Scan for the cell matching the given text and deliver its [x, y] coordinate at center. 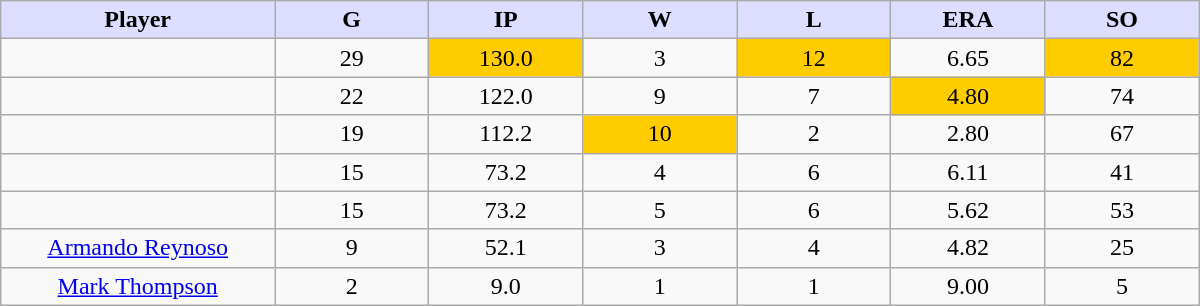
2.80 [968, 134]
4.80 [968, 96]
W [660, 20]
112.2 [506, 134]
29 [352, 58]
7 [814, 96]
SO [1122, 20]
22 [352, 96]
74 [1122, 96]
5.62 [968, 210]
Player [138, 20]
L [814, 20]
52.1 [506, 248]
25 [1122, 248]
4.82 [968, 248]
82 [1122, 58]
19 [352, 134]
Mark Thompson [138, 286]
9.0 [506, 286]
130.0 [506, 58]
67 [1122, 134]
41 [1122, 172]
Armando Reynoso [138, 248]
IP [506, 20]
53 [1122, 210]
ERA [968, 20]
9.00 [968, 286]
122.0 [506, 96]
6.65 [968, 58]
G [352, 20]
10 [660, 134]
6.11 [968, 172]
12 [814, 58]
